Find where the given text appears and provide that cell's center as [x, y] coordinate. 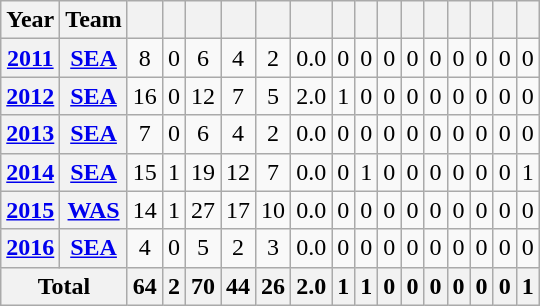
WAS [94, 210]
64 [144, 286]
Total [64, 286]
19 [202, 172]
2013 [30, 134]
2012 [30, 96]
2014 [30, 172]
8 [144, 58]
Year [30, 20]
2016 [30, 248]
10 [274, 210]
2015 [30, 210]
26 [274, 286]
15 [144, 172]
17 [238, 210]
44 [238, 286]
27 [202, 210]
3 [274, 248]
2011 [30, 58]
70 [202, 286]
14 [144, 210]
16 [144, 96]
Team [94, 20]
